Scan for the cell matching the given text and deliver its [X, Y] coordinate at center. 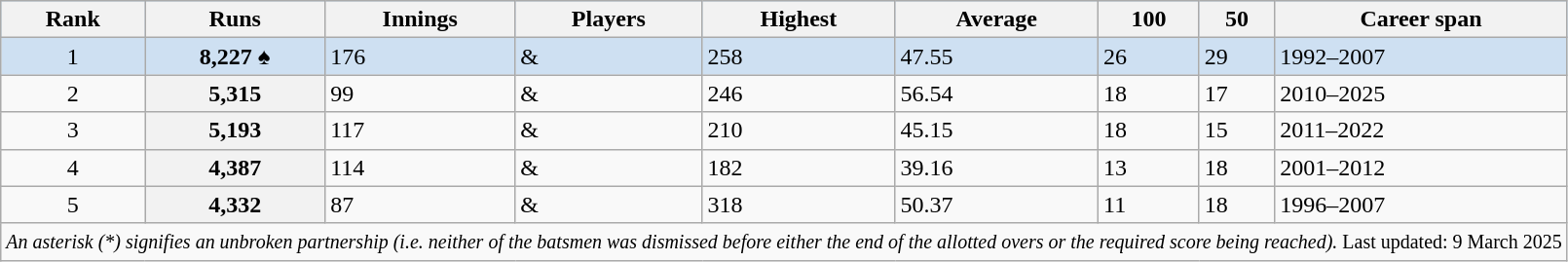
100 [1149, 19]
Career span [1422, 19]
50.37 [997, 205]
50 [1237, 19]
258 [799, 56]
5 [73, 205]
Players [609, 19]
1 [73, 56]
29 [1237, 56]
47.55 [997, 56]
2010–2025 [1422, 94]
15 [1237, 131]
17 [1237, 94]
Innings [421, 19]
114 [421, 168]
5,315 [236, 94]
2001–2012 [1422, 168]
176 [421, 56]
5,193 [236, 131]
4,332 [236, 205]
26 [1149, 56]
210 [799, 131]
11 [1149, 205]
182 [799, 168]
13 [1149, 168]
Runs [236, 19]
3 [73, 131]
8,227 ♠ [236, 56]
56.54 [997, 94]
1996–2007 [1422, 205]
2 [73, 94]
Average [997, 19]
117 [421, 131]
2011–2022 [1422, 131]
45.15 [997, 131]
1992–2007 [1422, 56]
87 [421, 205]
39.16 [997, 168]
4,387 [236, 168]
4 [73, 168]
318 [799, 205]
246 [799, 94]
Highest [799, 19]
Rank [73, 19]
99 [421, 94]
